Extract the (X, Y) coordinate from the center of the cell holding the provided text.  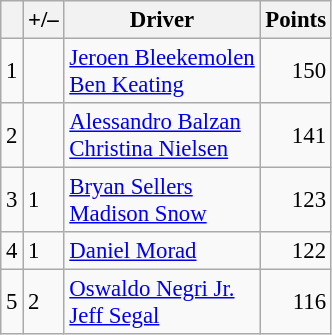
123 (296, 200)
4 (12, 251)
5 (12, 302)
Bryan Sellers Madison Snow (162, 200)
150 (296, 72)
Alessandro Balzan Christina Nielsen (162, 136)
Jeroen Bleekemolen Ben Keating (162, 72)
116 (296, 302)
Daniel Morad (162, 251)
Points (296, 20)
Oswaldo Negri Jr. Jeff Segal (162, 302)
+/– (44, 20)
122 (296, 251)
Driver (162, 20)
3 (12, 200)
141 (296, 136)
